Locate the cell with the specified text and output its [X, Y] center coordinate. 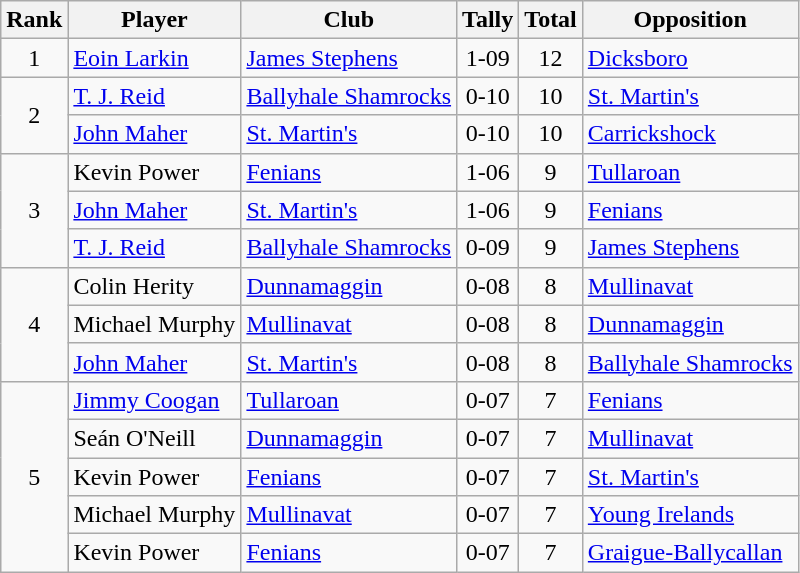
Eoin Larkin [154, 58]
5 [34, 476]
Club [349, 20]
Rank [34, 20]
Opposition [690, 20]
Graigue-Ballycallan [690, 553]
Seán O'Neill [154, 438]
Player [154, 20]
Jimmy Coogan [154, 400]
1 [34, 58]
Tally [488, 20]
4 [34, 324]
2 [34, 115]
Total [551, 20]
Carrickshock [690, 134]
Young Irelands [690, 515]
0-09 [488, 248]
Colin Herity [154, 286]
12 [551, 58]
1-09 [488, 58]
Dicksboro [690, 58]
3 [34, 210]
